Search for the cell housing the specified text and yield its (X, Y) center coordinate. 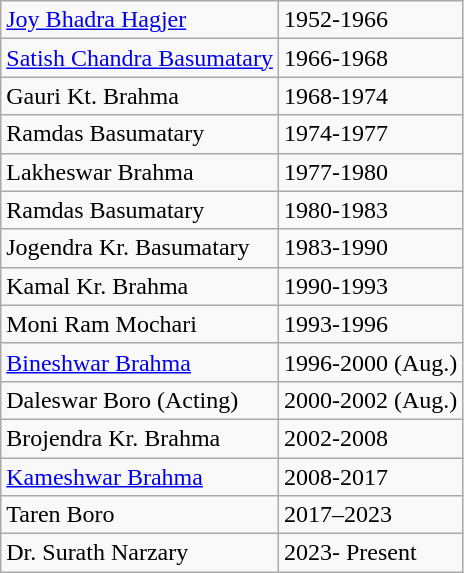
1983-1990 (370, 248)
2008-2017 (370, 477)
1996-2000 (Aug.) (370, 362)
1968-1974 (370, 96)
1952-1966 (370, 20)
1966-1968 (370, 58)
Taren Boro (140, 515)
Bineshwar Brahma (140, 362)
Kamal Kr. Brahma (140, 286)
Jogendra Kr. Basumatary (140, 248)
2023- Present (370, 553)
Moni Ram Mochari (140, 324)
Satish Chandra Basumatary (140, 58)
Gauri Kt. Brahma (140, 96)
2017–2023 (370, 515)
Lakheswar Brahma (140, 172)
1990-1993 (370, 286)
2002-2008 (370, 438)
Joy Bhadra Hagjer (140, 20)
1974-1977 (370, 134)
2000-2002 (Aug.) (370, 400)
Brojendra Kr. Brahma (140, 438)
Kameshwar Brahma (140, 477)
Daleswar Boro (Acting) (140, 400)
Dr. Surath Narzary (140, 553)
1993-1996 (370, 324)
1977-1980 (370, 172)
1980-1983 (370, 210)
